Output the [X, Y] coordinate of the center of the cell containing the given text.  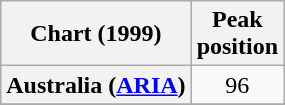
Peak position [237, 34]
96 [237, 85]
Chart (1999) [96, 34]
Australia (ARIA) [96, 85]
